Output the [X, Y] coordinate of the center of the cell containing the given text.  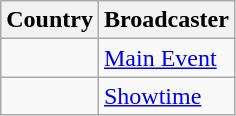
Broadcaster [166, 20]
Showtime [166, 96]
Country [50, 20]
Main Event [166, 58]
